For the text-containing cell, return its midpoint in [x, y] coordinate format. 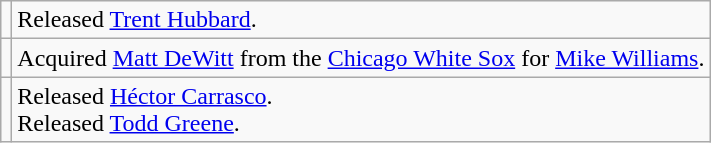
Acquired Matt DeWitt from the Chicago White Sox for Mike Williams. [361, 58]
Released Héctor Carrasco. Released Todd Greene. [361, 110]
Released Trent Hubbard. [361, 20]
